Detect which cell encompasses the target text, then output its [X, Y] center coordinate. 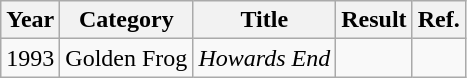
Howards End [264, 58]
Title [264, 20]
Ref. [438, 20]
Result [374, 20]
1993 [30, 58]
Golden Frog [126, 58]
Category [126, 20]
Year [30, 20]
